Detect which cell encompasses the target text, then output its [x, y] center coordinate. 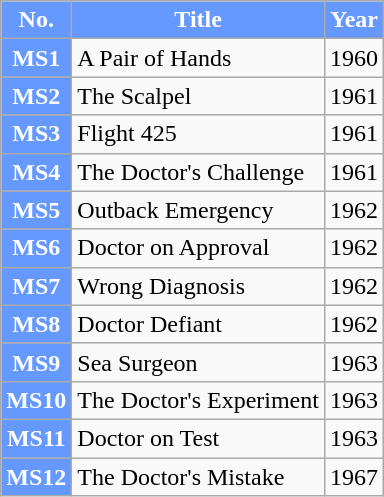
MS6 [36, 248]
MS7 [36, 286]
Doctor on Test [198, 438]
MS12 [36, 477]
Doctor Defiant [198, 324]
No. [36, 20]
Sea Surgeon [198, 362]
MS5 [36, 210]
1967 [354, 477]
MS3 [36, 134]
1960 [354, 58]
A Pair of Hands [198, 58]
The Doctor's Experiment [198, 400]
Title [198, 20]
Year [354, 20]
MS4 [36, 172]
MS9 [36, 362]
Outback Emergency [198, 210]
Flight 425 [198, 134]
The Doctor's Mistake [198, 477]
Doctor on Approval [198, 248]
MS10 [36, 400]
The Scalpel [198, 96]
MS2 [36, 96]
Wrong Diagnosis [198, 286]
The Doctor's Challenge [198, 172]
MS11 [36, 438]
MS1 [36, 58]
MS8 [36, 324]
